Provide the [x, y] coordinate of the cell's center where the given text is located.  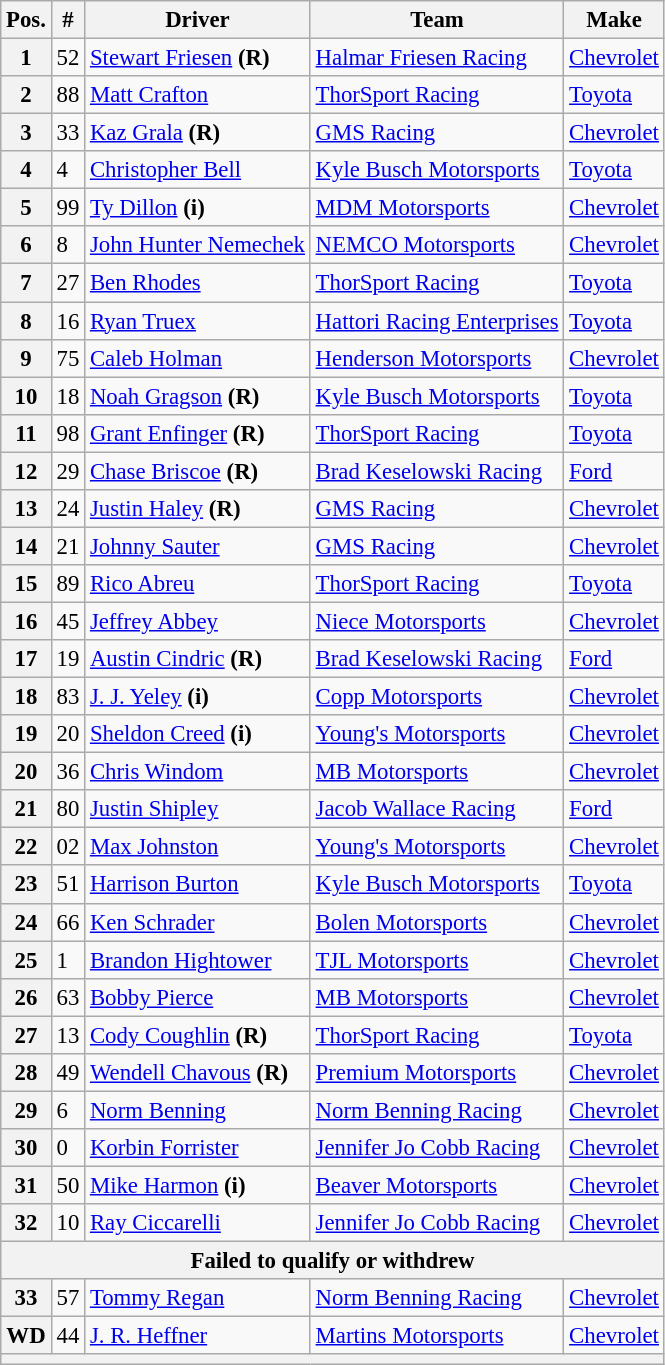
45 [68, 621]
Bobby Pierce [198, 997]
Johnny Sauter [198, 546]
Beaver Motorsports [437, 1185]
Ray Ciccarelli [198, 1223]
J. J. Yeley (i) [198, 697]
Ryan Truex [198, 321]
MDM Motorsports [437, 208]
Justin Haley (R) [198, 509]
30 [26, 1148]
Harrison Burton [198, 885]
Ken Schrader [198, 922]
26 [26, 997]
J. R. Heffner [198, 1336]
99 [68, 208]
49 [68, 1073]
John Hunter Nemechek [198, 245]
2 [26, 95]
75 [68, 358]
83 [68, 697]
50 [68, 1185]
14 [26, 546]
15 [26, 584]
Stewart Friesen (R) [198, 58]
Bolen Motorsports [437, 922]
5 [26, 208]
Jeffrey Abbey [198, 621]
Austin Cindric (R) [198, 659]
Ben Rhodes [198, 283]
Jacob Wallace Racing [437, 809]
Tommy Regan [198, 1298]
25 [26, 960]
Norm Benning [198, 1110]
28 [26, 1073]
Korbin Forrister [198, 1148]
88 [68, 95]
Driver [198, 20]
7 [26, 283]
22 [26, 847]
3 [26, 133]
Max Johnston [198, 847]
Martins Motorsports [437, 1336]
Caleb Holman [198, 358]
NEMCO Motorsports [437, 245]
31 [26, 1185]
89 [68, 584]
52 [68, 58]
# [68, 20]
Mike Harmon (i) [198, 1185]
Rico Abreu [198, 584]
Cody Coughlin (R) [198, 1035]
0 [68, 1148]
32 [26, 1223]
57 [68, 1298]
44 [68, 1336]
Copp Motorsports [437, 697]
Failed to qualify or withdrew [332, 1261]
Noah Gragson (R) [198, 396]
Christopher Bell [198, 170]
11 [26, 433]
80 [68, 809]
Brandon Hightower [198, 960]
Make [614, 20]
66 [68, 922]
Chris Windom [198, 772]
Henderson Motorsports [437, 358]
Justin Shipley [198, 809]
17 [26, 659]
63 [68, 997]
12 [26, 471]
Sheldon Creed (i) [198, 734]
Hattori Racing Enterprises [437, 321]
Niece Motorsports [437, 621]
Halmar Friesen Racing [437, 58]
TJL Motorsports [437, 960]
51 [68, 885]
36 [68, 772]
Kaz Grala (R) [198, 133]
23 [26, 885]
Wendell Chavous (R) [198, 1073]
Grant Enfinger (R) [198, 433]
Ty Dillon (i) [198, 208]
98 [68, 433]
9 [26, 358]
WD [26, 1336]
Chase Briscoe (R) [198, 471]
Matt Crafton [198, 95]
Team [437, 20]
Premium Motorsports [437, 1073]
Pos. [26, 20]
02 [68, 847]
